From the cell containing the given text, extract its center point as (x, y) coordinate. 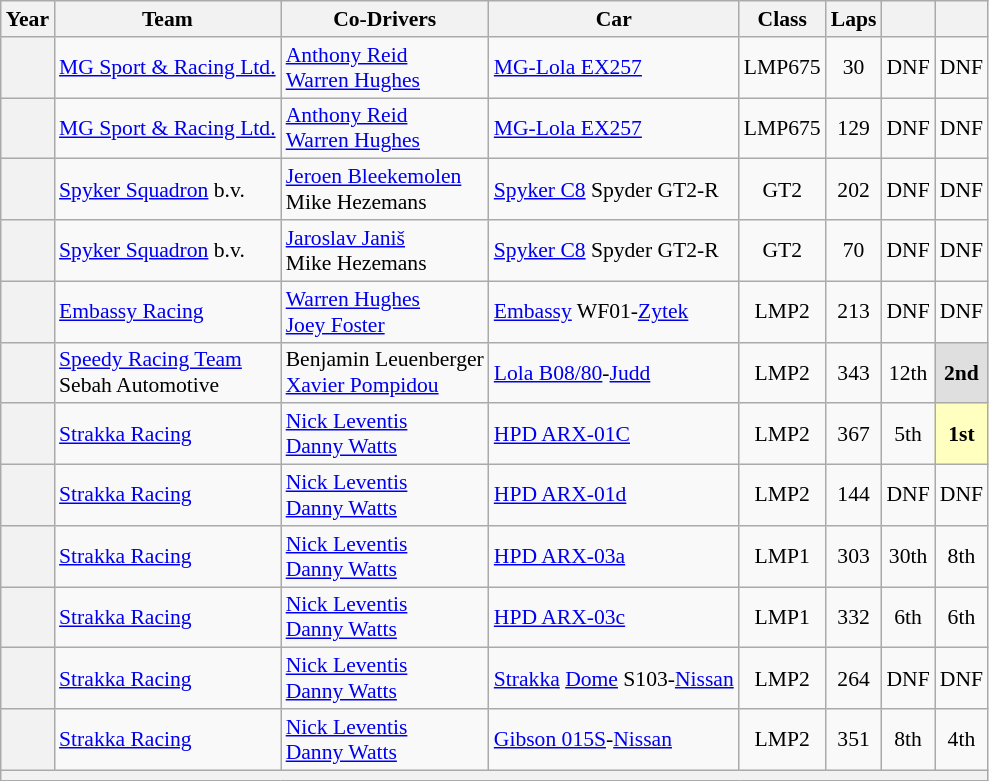
Embassy Racing (168, 312)
264 (854, 678)
Jaroslav Janiš Mike Hezemans (385, 250)
Laps (854, 19)
202 (854, 190)
HPD ARX-03c (614, 618)
HPD ARX-01C (614, 434)
Gibson 015S-Nissan (614, 740)
Car (614, 19)
30 (854, 68)
303 (854, 556)
5th (908, 434)
351 (854, 740)
4th (962, 740)
367 (854, 434)
30th (908, 556)
2nd (962, 372)
129 (854, 128)
Co-Drivers (385, 19)
144 (854, 496)
1st (962, 434)
Team (168, 19)
Jeroen Bleekemolen Mike Hezemans (385, 190)
HPD ARX-03a (614, 556)
70 (854, 250)
343 (854, 372)
Warren Hughes Joey Foster (385, 312)
332 (854, 618)
Class (782, 19)
Benjamin Leuenberger Xavier Pompidou (385, 372)
Embassy WF01-Zytek (614, 312)
12th (908, 372)
Speedy Racing Team Sebah Automotive (168, 372)
Lola B08/80-Judd (614, 372)
HPD ARX-01d (614, 496)
213 (854, 312)
Year (28, 19)
Strakka Dome S103-Nissan (614, 678)
